Pinpoint the cell where the given text exists, returning its (x, y) midpoint coordinate. 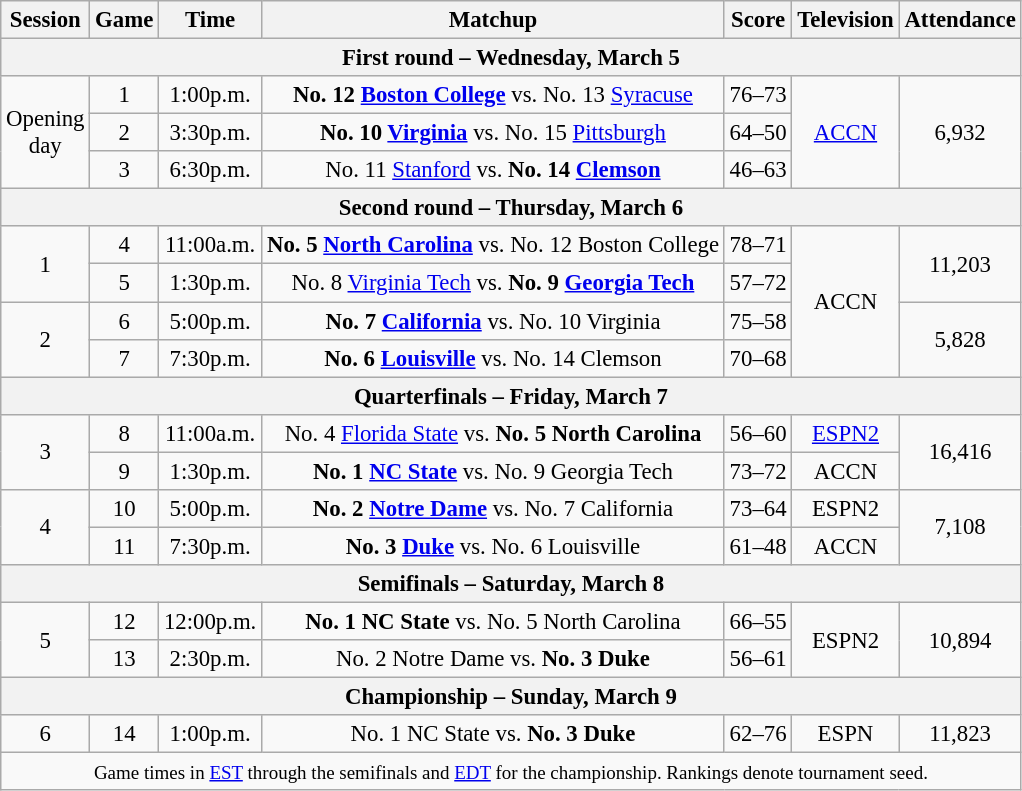
70–68 (758, 358)
Openingday (46, 132)
Time (210, 20)
12:00p.m. (210, 621)
8 (124, 433)
7,108 (960, 528)
Television (846, 20)
No. 1 NC State vs. No. 5 North Carolina (494, 621)
6:30p.m. (210, 170)
No. 10 Virginia vs. No. 15 Pittsburgh (494, 133)
No. 2 Notre Dame vs. No. 3 Duke (494, 659)
Session (46, 20)
7 (124, 358)
No. 8 Virginia Tech vs. No. 9 Georgia Tech (494, 283)
Championship – Sunday, March 9 (511, 697)
No. 5 North Carolina vs. No. 12 Boston College (494, 245)
First round – Wednesday, March 5 (511, 58)
Score (758, 20)
75–58 (758, 321)
Quarterfinals – Friday, March 7 (511, 396)
56–61 (758, 659)
76–73 (758, 95)
Semifinals – Saturday, March 8 (511, 584)
Matchup (494, 20)
No. 11 Stanford vs. No. 14 Clemson (494, 170)
10,894 (960, 640)
No. 6 Louisville vs. No. 14 Clemson (494, 358)
73–64 (758, 509)
No. 2 Notre Dame vs. No. 7 California (494, 509)
No. 7 California vs. No. 10 Virginia (494, 321)
5,828 (960, 340)
64–50 (758, 133)
62–76 (758, 734)
13 (124, 659)
57–72 (758, 283)
46–63 (758, 170)
56–60 (758, 433)
9 (124, 471)
Game times in EST through the semifinals and EDT for the championship. Rankings denote tournament seed. (511, 772)
No. 12 Boston College vs. No. 13 Syracuse (494, 95)
10 (124, 509)
16,416 (960, 452)
78–71 (758, 245)
66–55 (758, 621)
6,932 (960, 132)
Attendance (960, 20)
3:30p.m. (210, 133)
11,203 (960, 264)
12 (124, 621)
11 (124, 546)
No. 1 NC State vs. No. 3 Duke (494, 734)
2:30p.m. (210, 659)
No. 1 NC State vs. No. 9 Georgia Tech (494, 471)
ESPN (846, 734)
No. 4 Florida State vs. No. 5 North Carolina (494, 433)
Game (124, 20)
11,823 (960, 734)
No. 3 Duke vs. No. 6 Louisville (494, 546)
14 (124, 734)
73–72 (758, 471)
61–48 (758, 546)
Second round – Thursday, March 6 (511, 208)
